Return (X, Y) of the center of cell containing provided text 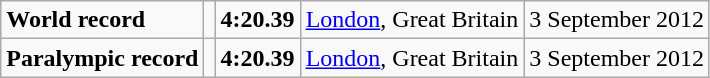
World record (102, 20)
Paralympic record (102, 58)
